Return [X, Y] of the center of cell containing provided text 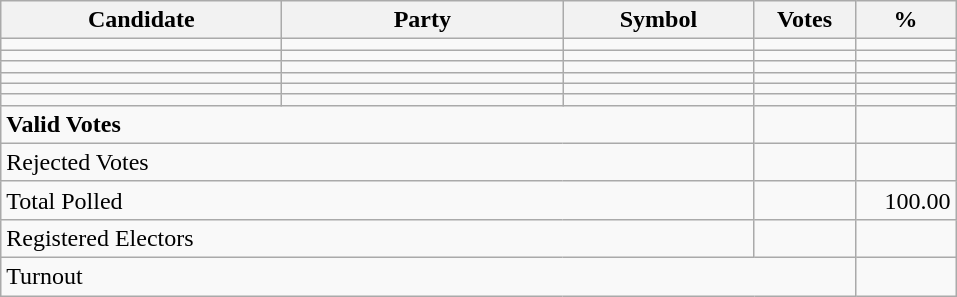
Registered Electors [378, 238]
Votes [804, 20]
Turnout [428, 276]
Candidate [142, 20]
Total Polled [378, 200]
Symbol [658, 20]
Rejected Votes [378, 162]
% [906, 20]
Valid Votes [378, 124]
Party [422, 20]
100.00 [906, 200]
